Locate the cell with the specified text and output its (x, y) center coordinate. 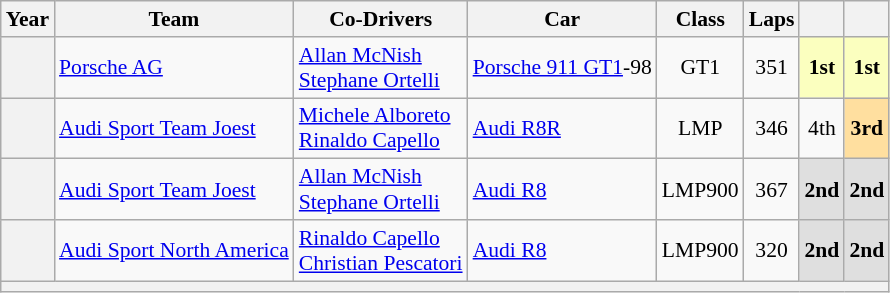
Co-Drivers (381, 19)
Porsche 911 GT1-98 (562, 68)
Car (562, 19)
320 (772, 250)
Rinaldo Capello Christian Pescatori (381, 250)
Laps (772, 19)
4th (822, 128)
GT1 (700, 68)
3rd (866, 128)
367 (772, 190)
Year (28, 19)
Audi R8R (562, 128)
Class (700, 19)
Michele Alboreto Rinaldo Capello (381, 128)
LMP (700, 128)
Audi Sport North America (174, 250)
351 (772, 68)
346 (772, 128)
Team (174, 19)
Porsche AG (174, 68)
